Pinpoint the cell where the given text exists, returning its (X, Y) midpoint coordinate. 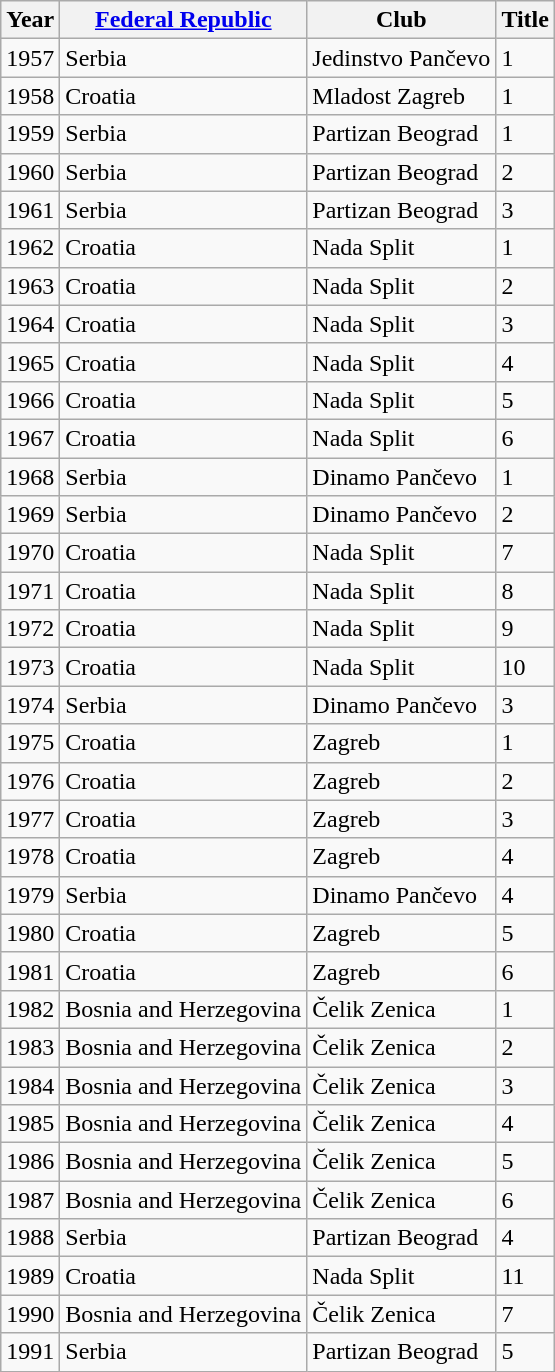
1962 (30, 248)
1984 (30, 1085)
1976 (30, 781)
1974 (30, 705)
1977 (30, 819)
1969 (30, 515)
1972 (30, 629)
1979 (30, 895)
1961 (30, 210)
1986 (30, 1162)
1985 (30, 1124)
1980 (30, 933)
1971 (30, 591)
Mladost Zagreb (402, 96)
1958 (30, 96)
1963 (30, 286)
11 (526, 1276)
Title (526, 20)
1957 (30, 58)
1960 (30, 172)
Club (402, 20)
1990 (30, 1314)
1959 (30, 134)
1989 (30, 1276)
1967 (30, 438)
1968 (30, 477)
1978 (30, 857)
9 (526, 629)
1983 (30, 1047)
1987 (30, 1200)
Year (30, 20)
1991 (30, 1352)
1966 (30, 400)
10 (526, 667)
8 (526, 591)
1970 (30, 553)
1964 (30, 324)
Jedinstvo Pančevo (402, 58)
1982 (30, 1009)
1981 (30, 971)
1988 (30, 1238)
1975 (30, 743)
Federal Republic (184, 20)
1973 (30, 667)
1965 (30, 362)
